Capture the cell that displays the provided text and extract its [x, y] central coordinate. 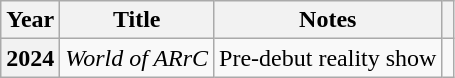
Year [30, 20]
World of ARrC [137, 58]
2024 [30, 58]
Title [137, 20]
Pre-debut reality show [328, 58]
Notes [328, 20]
